Output the [x, y] coordinate of the center of the cell containing the given text.  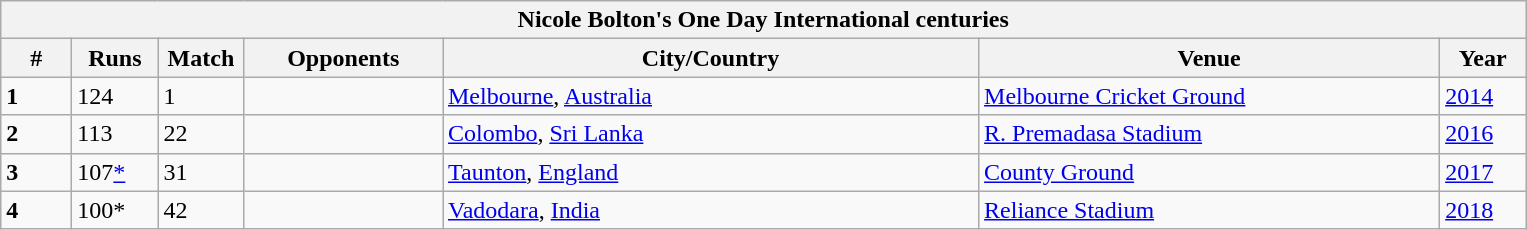
Taunton, England [710, 172]
Colombo, Sri Lanka [710, 134]
Melbourne, Australia [710, 96]
3 [36, 172]
Melbourne Cricket Ground [1210, 96]
2018 [1483, 210]
Vadodara, India [710, 210]
124 [115, 96]
Match [201, 58]
Nicole Bolton's One Day International centuries [764, 20]
R. Premadasa Stadium [1210, 134]
100* [115, 210]
Opponents [344, 58]
Runs [115, 58]
# [36, 58]
County Ground [1210, 172]
City/Country [710, 58]
31 [201, 172]
Year [1483, 58]
2014 [1483, 96]
2 [36, 134]
2017 [1483, 172]
107* [115, 172]
2016 [1483, 134]
Reliance Stadium [1210, 210]
4 [36, 210]
Venue [1210, 58]
113 [115, 134]
42 [201, 210]
22 [201, 134]
